For the text-containing cell, return its midpoint in (x, y) coordinate format. 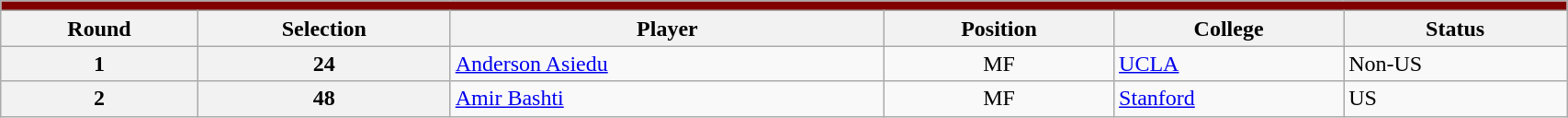
2 (99, 99)
Anderson Asiedu (667, 64)
48 (323, 99)
Round (99, 29)
UCLA (1229, 64)
Stanford (1229, 99)
US (1455, 99)
Status (1455, 29)
College (1229, 29)
Amir Bashti (667, 99)
Player (667, 29)
Position (999, 29)
24 (323, 64)
Non-US (1455, 64)
Selection (323, 29)
1 (99, 64)
